Extract the [x, y] coordinate from the center of the cell holding the provided text.  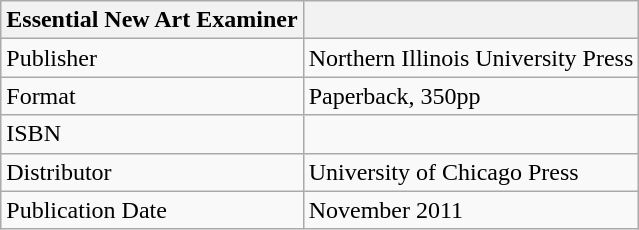
Northern Illinois University Press [471, 58]
Essential New Art Examiner [152, 20]
November 2011 [471, 210]
Distributor [152, 172]
Format [152, 96]
Publisher [152, 58]
University of Chicago Press [471, 172]
Paperback, 350pp [471, 96]
Publication Date [152, 210]
ISBN [152, 134]
